Capture the cell that displays the provided text and extract its (x, y) central coordinate. 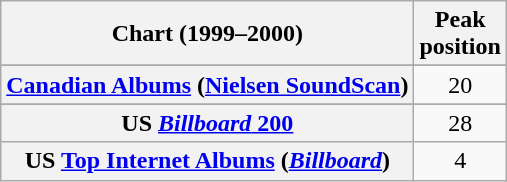
US Top Internet Albums (Billboard) (208, 161)
US Billboard 200 (208, 123)
Chart (1999–2000) (208, 34)
4 (460, 161)
Peakposition (460, 34)
28 (460, 123)
20 (460, 85)
Canadian Albums (Nielsen SoundScan) (208, 85)
